Find where the given text appears and provide that cell's center as [x, y] coordinate. 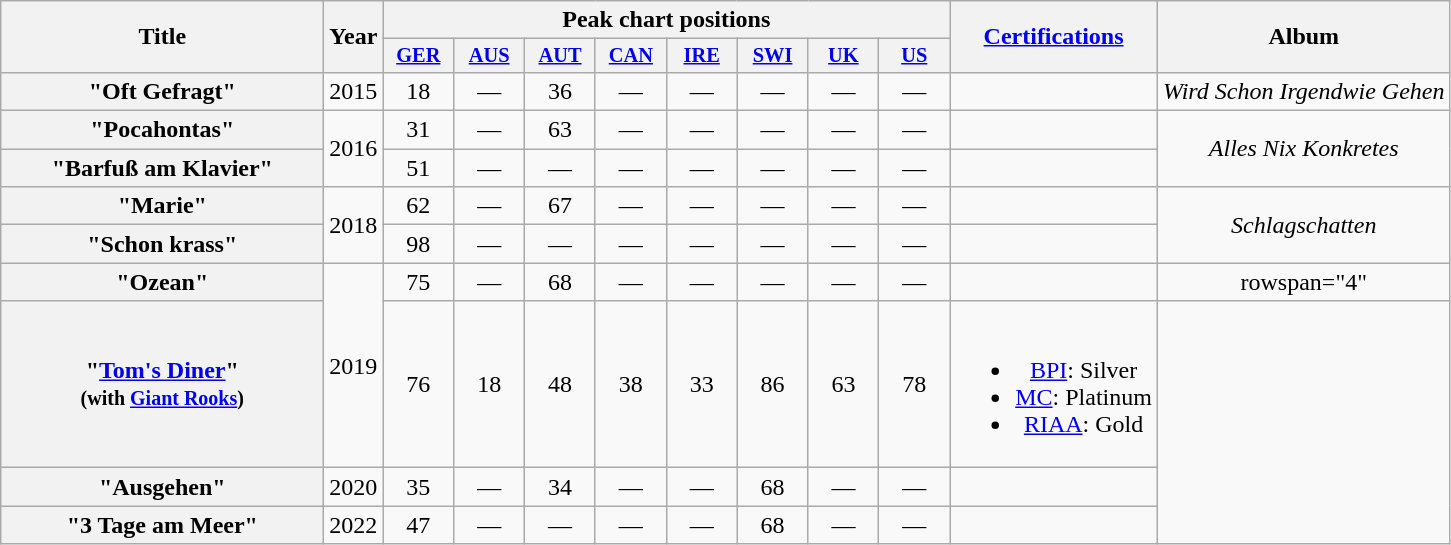
AUS [490, 56]
2015 [354, 91]
Year [354, 37]
"Oft Gefragt" [162, 91]
GER [418, 56]
"Tom's Diner" (with Giant Rooks) [162, 384]
2022 [354, 525]
Wird Schon Irgendwie Gehen [1304, 91]
98 [418, 244]
38 [630, 384]
rowspan="4" [1304, 282]
"3 Tage am Meer" [162, 525]
2018 [354, 225]
35 [418, 487]
Certifications [1054, 37]
"Marie" [162, 206]
Album [1304, 37]
47 [418, 525]
IRE [702, 56]
2019 [354, 366]
78 [914, 384]
2016 [354, 149]
36 [560, 91]
34 [560, 487]
"Schon krass" [162, 244]
Alles Nix Konkretes [1304, 149]
AUT [560, 56]
CAN [630, 56]
"Barfuß am Klavier" [162, 168]
Peak chart positions [666, 20]
UK [844, 56]
"Ausgehen" [162, 487]
62 [418, 206]
31 [418, 130]
67 [560, 206]
86 [772, 384]
Schlagschatten [1304, 225]
"Pocahontas" [162, 130]
BPI: SilverMC: PlatinumRIAA: Gold [1054, 384]
75 [418, 282]
2020 [354, 487]
76 [418, 384]
51 [418, 168]
Title [162, 37]
SWI [772, 56]
"Ozean" [162, 282]
33 [702, 384]
48 [560, 384]
US [914, 56]
